Pinpoint the cell where the given text exists, returning its [x, y] midpoint coordinate. 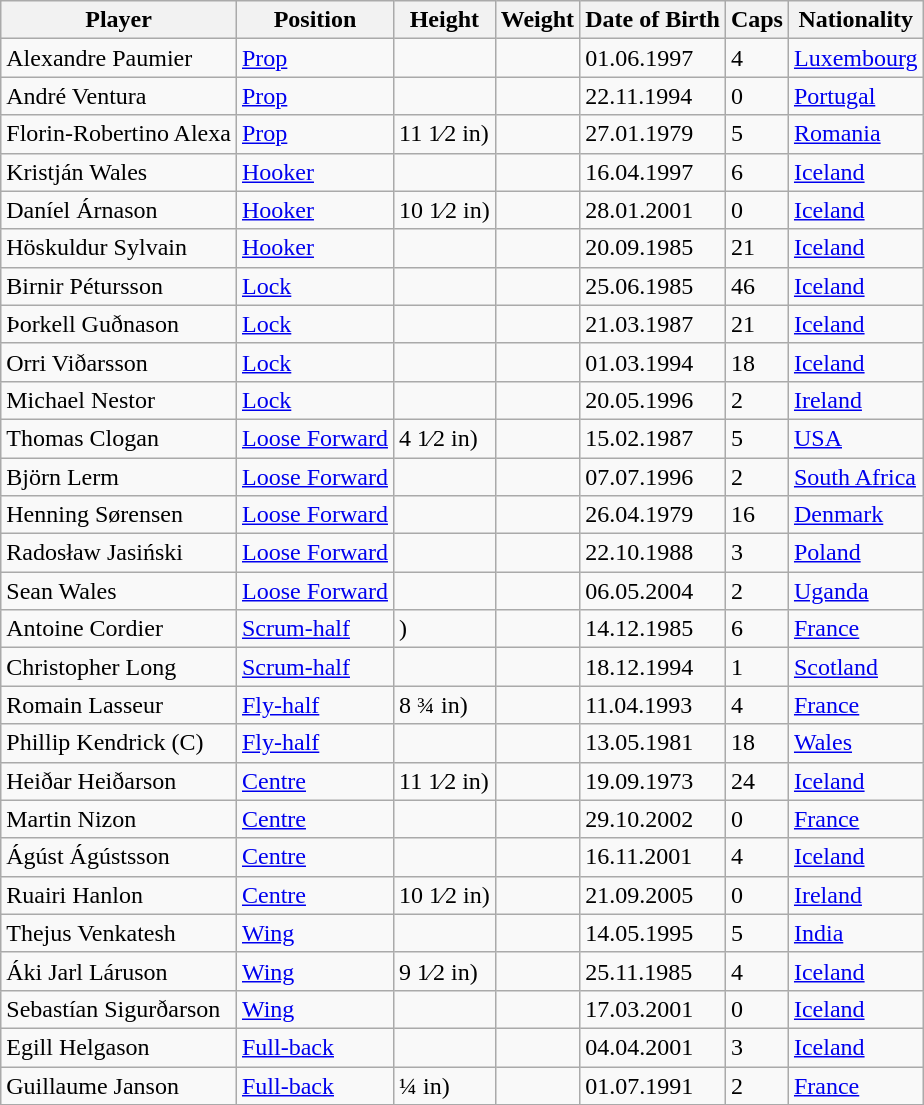
Birnir Pétursson [119, 286]
Weight [537, 20]
Radosław Jasiński [119, 553]
18.12.1994 [653, 667]
16.04.1997 [653, 172]
Denmark [856, 515]
Uganda [856, 591]
Ruairi Hanlon [119, 895]
28.01.2001 [653, 210]
21.03.1987 [653, 324]
Luxembourg [856, 58]
20.09.1985 [653, 248]
8 ¾ in) [444, 705]
Portugal [856, 96]
Nationality [856, 20]
Egill Helgason [119, 1047]
South Africa [856, 477]
19.09.1973 [653, 781]
20.05.1996 [653, 400]
24 [756, 781]
Henning Sørensen [119, 515]
Date of Birth [653, 20]
Romania [856, 134]
Poland [856, 553]
Caps [756, 20]
) [444, 629]
Christopher Long [119, 667]
4 1⁄2 in) [444, 438]
Heiðar Heiðarson [119, 781]
29.10.2002 [653, 819]
9 1⁄2 in) [444, 971]
13.05.1981 [653, 743]
Áki Jarl Láruson [119, 971]
21.09.2005 [653, 895]
04.04.2001 [653, 1047]
Height [444, 20]
Alexandre Paumier [119, 58]
Position [314, 20]
Phillip Kendrick (C) [119, 743]
1 [756, 667]
46 [756, 286]
Daníel Árnason [119, 210]
USA [856, 438]
16 [756, 515]
Sean Wales [119, 591]
16.11.2001 [653, 857]
01.07.1991 [653, 1085]
07.07.1996 [653, 477]
01.06.1997 [653, 58]
Florin-Robertino Alexa [119, 134]
25.06.1985 [653, 286]
Antoine Cordier [119, 629]
06.05.2004 [653, 591]
Orri Viðarsson [119, 362]
Romain Lasseur [119, 705]
Michael Nestor [119, 400]
Scotland [856, 667]
Martin Nizon [119, 819]
26.04.1979 [653, 515]
22.10.1988 [653, 553]
Wales [856, 743]
14.05.1995 [653, 933]
Ágúst Ágústsson [119, 857]
27.01.1979 [653, 134]
Björn Lerm [119, 477]
15.02.1987 [653, 438]
11.04.1993 [653, 705]
25.11.1985 [653, 971]
14.12.1985 [653, 629]
Þorkell Guðnason [119, 324]
01.03.1994 [653, 362]
India [856, 933]
Sebastían Sigurðarson [119, 1009]
¼ in) [444, 1085]
Kristján Wales [119, 172]
17.03.2001 [653, 1009]
22.11.1994 [653, 96]
André Ventura [119, 96]
Thomas Clogan [119, 438]
Guillaume Janson [119, 1085]
Thejus Venkatesh [119, 933]
Player [119, 20]
Höskuldur Sylvain [119, 248]
